Pinpoint the cell where the given text exists, returning its (x, y) midpoint coordinate. 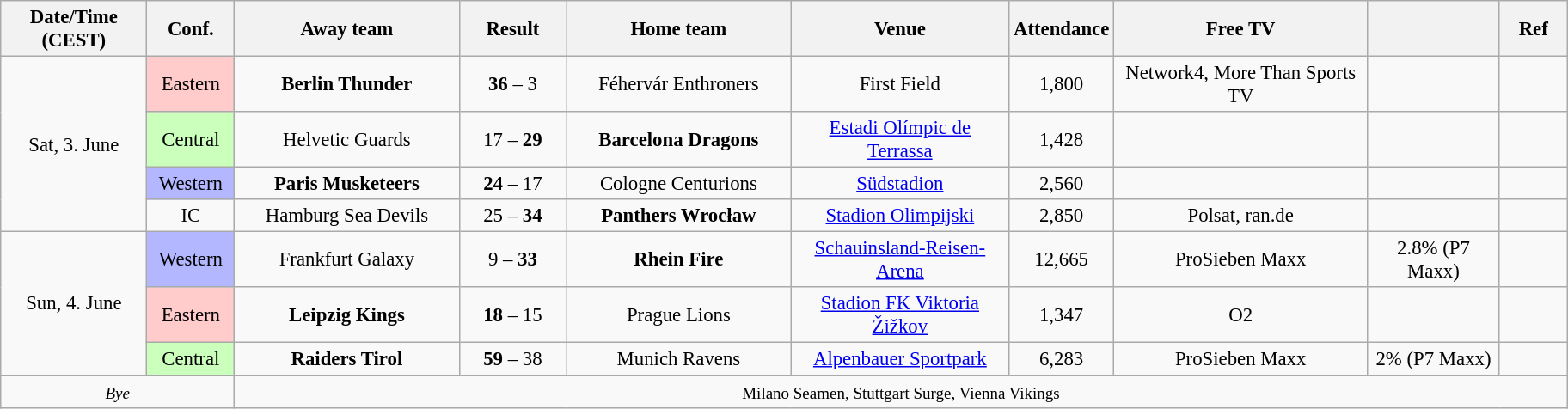
2% (P7 Maxx) (1434, 359)
Network4, More Than Sports TV (1241, 84)
Estadi Olímpic de Terrassa (900, 139)
6,283 (1062, 359)
59 – 38 (512, 359)
1,800 (1062, 84)
Leipzig Kings (347, 314)
36 – 3 (512, 84)
Polsat, ran.de (1241, 216)
2,560 (1062, 184)
24 – 17 (512, 184)
Barcelona Dragons (679, 139)
Frankfurt Galaxy (347, 259)
9 – 33 (512, 259)
Bye (118, 392)
Rhein Fire (679, 259)
Panthers Wrocław (679, 216)
Sat, 3. June (74, 144)
Cologne Centurions (679, 184)
Attendance (1062, 29)
1,428 (1062, 139)
Sun, 4. June (74, 304)
Free TV (1241, 29)
2.8% (P7 Maxx) (1434, 259)
Hamburg Sea Devils (347, 216)
Away team (347, 29)
Munich Ravens (679, 359)
12,665 (1062, 259)
Stadion FK Viktoria Žižkov (900, 314)
Berlin Thunder (347, 84)
O2 (1241, 314)
Home team (679, 29)
17 – 29 (512, 139)
Helvetic Guards (347, 139)
Conf. (191, 29)
Féhervár Enthroners (679, 84)
First Field (900, 84)
Ref (1534, 29)
Paris Musketeers (347, 184)
Milano Seamen, Stuttgart Surge, Vienna Vikings (901, 392)
Stadion Olimpijski (900, 216)
Schauinsland-Reisen-Arena (900, 259)
1,347 (1062, 314)
2,850 (1062, 216)
25 – 34 (512, 216)
18 – 15 (512, 314)
Result (512, 29)
Raiders Tirol (347, 359)
IC (191, 216)
Venue (900, 29)
Südstadion (900, 184)
Alpenbauer Sportpark (900, 359)
Prague Lions (679, 314)
Date/Time (CEST) (74, 29)
